Provide the [x, y] coordinate of the cell's center where the given text is located.  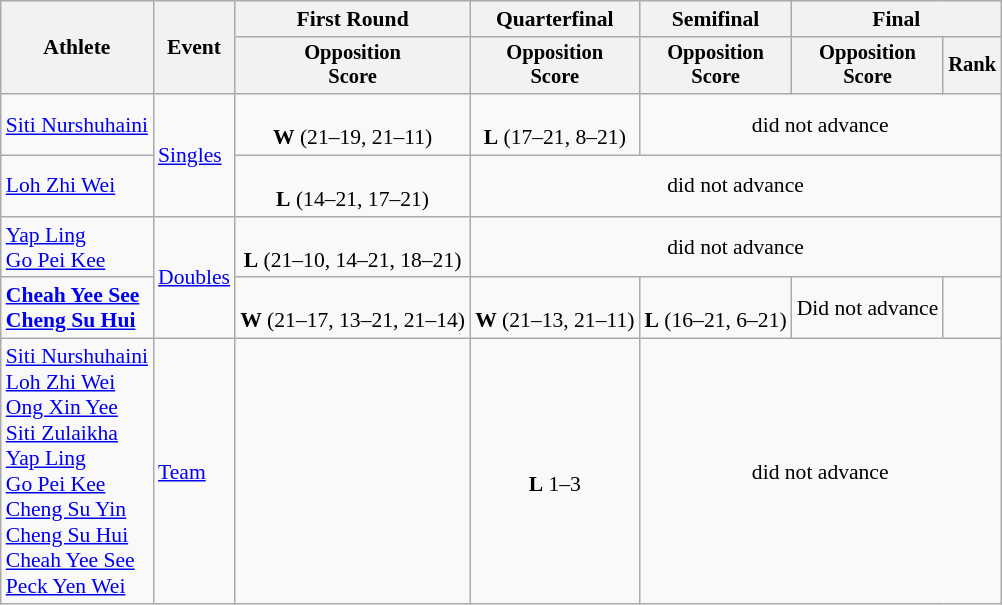
Athlete [77, 48]
Team [194, 472]
Rank [972, 66]
Yap LingGo Pei Kee [77, 248]
Singles [194, 155]
Semifinal [715, 19]
Doubles [194, 278]
W (21–13, 21–11) [554, 308]
Cheah Yee SeeCheng Su Hui [77, 308]
L (14–21, 17–21) [352, 186]
L (21–10, 14–21, 18–21) [352, 248]
Siti NurshuhainiLoh Zhi WeiOng Xin YeeSiti ZulaikhaYap LingGo Pei KeeCheng Su YinCheng Su HuiCheah Yee SeePeck Yen Wei [77, 472]
L (17–21, 8–21) [554, 124]
L (16–21, 6–21) [715, 308]
W (21–17, 13–21, 21–14) [352, 308]
Did not advance [868, 308]
W (21–19, 21–11) [352, 124]
Quarterfinal [554, 19]
Event [194, 48]
L 1–3 [554, 472]
Loh Zhi Wei [77, 186]
Final [896, 19]
Siti Nurshuhaini [77, 124]
First Round [352, 19]
